Output the (X, Y) coordinate of the center of the cell containing the given text.  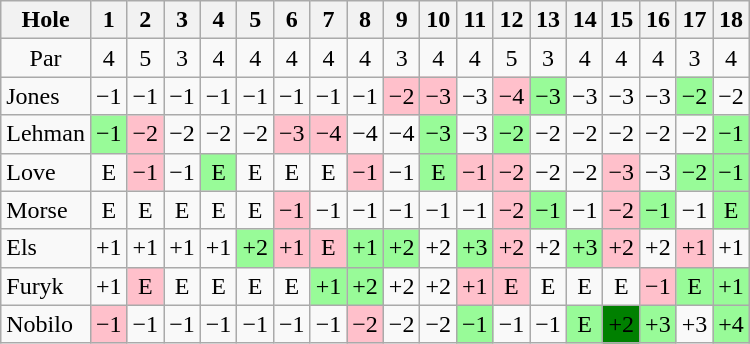
8 (366, 20)
15 (622, 20)
16 (658, 20)
14 (584, 20)
Par (46, 58)
Morse (46, 210)
Furyk (46, 286)
17 (694, 20)
Lehman (46, 134)
Els (46, 248)
12 (512, 20)
+4 (732, 324)
Jones (46, 96)
6 (292, 20)
Hole (46, 20)
2 (146, 20)
1 (108, 20)
18 (732, 20)
Love (46, 172)
Nobilo (46, 324)
10 (438, 20)
9 (402, 20)
7 (328, 20)
13 (548, 20)
11 (476, 20)
